For the text-containing cell, return its midpoint in [X, Y] coordinate format. 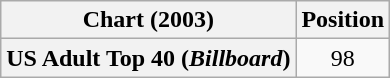
Position [343, 20]
Chart (2003) [148, 20]
US Adult Top 40 (Billboard) [148, 58]
98 [343, 58]
